Scan for the cell matching the given text and deliver its (X, Y) coordinate at center. 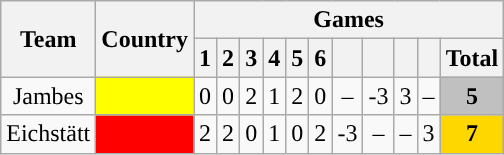
Team (48, 39)
Eichstätt (48, 134)
Country (145, 39)
6 (320, 58)
Games (349, 20)
4 (274, 58)
Total (472, 58)
7 (472, 134)
Jambes (48, 96)
